Scan for the cell matching the given text and deliver its (x, y) coordinate at center. 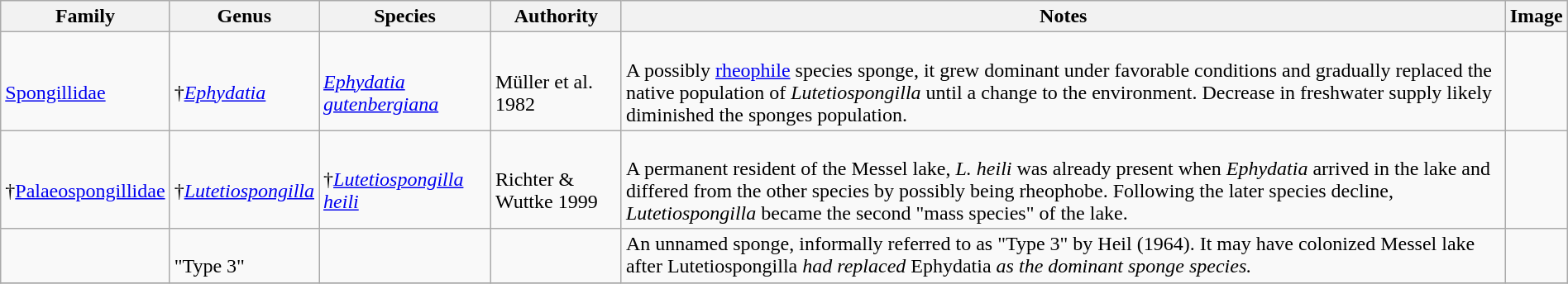
Spongillidae (85, 81)
Ephydatia gutenbergiana (405, 81)
Authority (556, 17)
†Palaeospongillidae (85, 180)
†Lutetiospongilla (244, 180)
†Ephydatia (244, 81)
Müller et al. 1982 (556, 81)
†Lutetiospongilla heili (405, 180)
Richter & Wuttke 1999 (556, 180)
Family (85, 17)
Image (1537, 17)
Notes (1064, 17)
Species (405, 17)
"Type 3" (244, 256)
Genus (244, 17)
